Extract the [x, y] coordinate from the center of the cell holding the provided text.  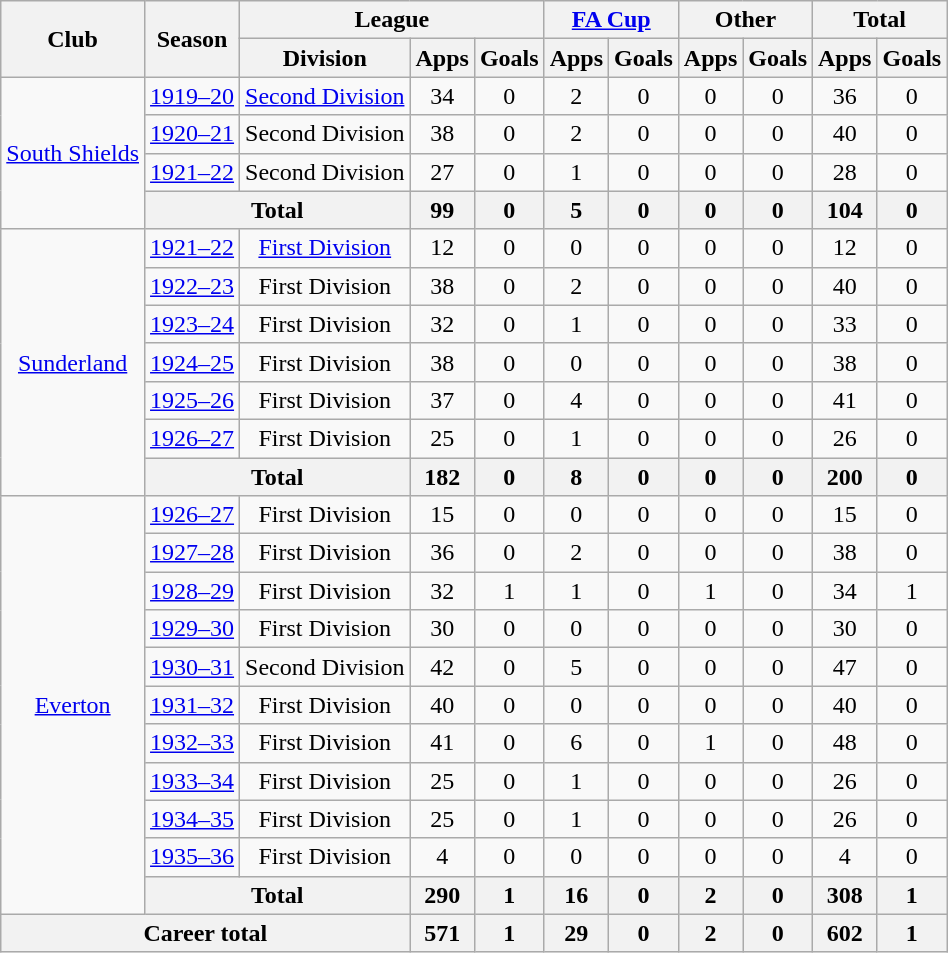
104 [845, 210]
27 [442, 172]
200 [845, 477]
308 [845, 895]
1919–20 [192, 96]
Club [73, 39]
182 [442, 477]
48 [845, 743]
Sunderland [73, 362]
1934–35 [192, 819]
1924–25 [192, 362]
602 [845, 933]
6 [576, 743]
Season [192, 39]
League [392, 20]
8 [576, 477]
1931–32 [192, 705]
16 [576, 895]
99 [442, 210]
42 [442, 667]
1932–33 [192, 743]
290 [442, 895]
1920–21 [192, 134]
1929–30 [192, 629]
29 [576, 933]
Career total [206, 933]
Everton [73, 706]
Other [745, 20]
28 [845, 172]
1922–23 [192, 286]
Division [325, 58]
1935–36 [192, 857]
South Shields [73, 153]
1923–24 [192, 324]
1933–34 [192, 781]
33 [845, 324]
FA Cup [611, 20]
37 [442, 400]
47 [845, 667]
1927–28 [192, 553]
1925–26 [192, 400]
1928–29 [192, 591]
1930–31 [192, 667]
571 [442, 933]
